Extract the (x, y) coordinate from the center of the cell holding the provided text.  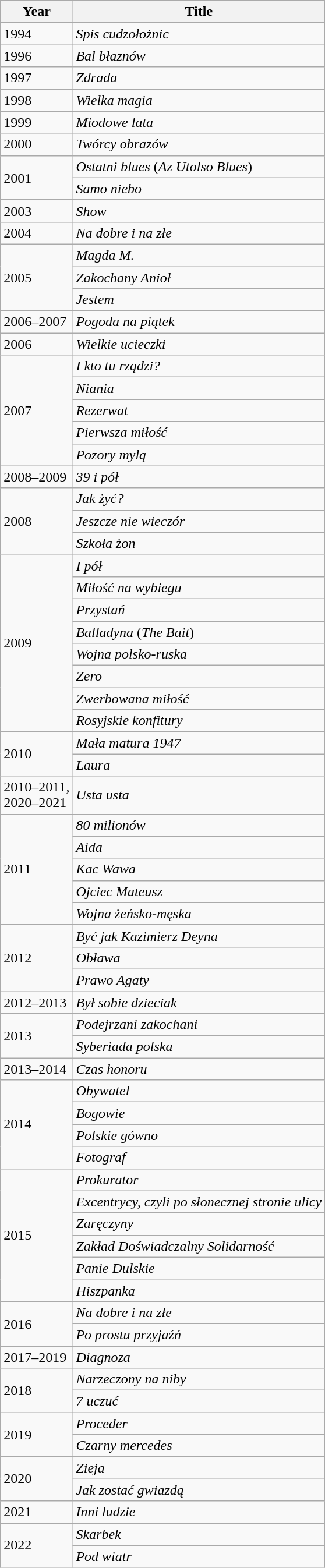
2010 (37, 754)
Show (199, 211)
Obława (199, 958)
Jestem (199, 300)
39 i pół (199, 477)
2013–2014 (37, 1069)
1997 (37, 78)
80 milionów (199, 825)
Miodowe lata (199, 122)
Skarbek (199, 1534)
I pół (199, 565)
2012–2013 (37, 1002)
Zdrada (199, 78)
2005 (37, 277)
Inni ludzie (199, 1512)
Czas honoru (199, 1069)
2022 (37, 1545)
Excentrycy, czyli po słonecznej stronie ulicy (199, 1202)
Usta usta (199, 795)
2020 (37, 1479)
2004 (37, 233)
2012 (37, 958)
Ojciec Mateusz (199, 891)
Ostatni blues (Az Utolso Blues) (199, 167)
2001 (37, 178)
Zakochany Anioł (199, 278)
2006–2007 (37, 322)
Aida (199, 847)
2011 (37, 869)
Fotograf (199, 1158)
Bal błaznów (199, 56)
Rosyjskie konfitury (199, 721)
2019 (37, 1435)
Hiszpanka (199, 1290)
Zieja (199, 1468)
2021 (37, 1512)
2013 (37, 1036)
Pozory mylą (199, 455)
1999 (37, 122)
Title (199, 12)
Wielkie ucieczki (199, 344)
2009 (37, 643)
Prokurator (199, 1180)
Panie Dulskie (199, 1268)
Magda M. (199, 255)
2003 (37, 211)
2018 (37, 1390)
I kto tu rządzi? (199, 366)
Bogowie (199, 1113)
2017–2019 (37, 1357)
Zwerbowana miłość (199, 699)
Jeszcze nie wieczór (199, 521)
Polskie gówno (199, 1135)
Jak żyć? (199, 499)
Podejrzani zakochani (199, 1025)
Prawo Agaty (199, 980)
Po prostu przyjaźń (199, 1335)
Miłość na wybiegu (199, 587)
Spis cudzołożnic (199, 34)
Wojna polsko-ruska (199, 654)
Year (37, 12)
Przystań (199, 610)
Zero (199, 677)
Był sobie dzieciak (199, 1002)
2014 (37, 1124)
1998 (37, 100)
Pod wiatr (199, 1556)
Samo niebo (199, 189)
Zakład Doświadczalny Solidarność (199, 1246)
Wojna żeńsko-męska (199, 914)
2010–2011,2020–2021 (37, 795)
Wielka magia (199, 100)
Szkoła żon (199, 543)
Kac Wawa (199, 869)
Balladyna (The Bait) (199, 632)
Syberiada polska (199, 1047)
Rezerwat (199, 410)
Twórcy obrazów (199, 144)
1994 (37, 34)
2006 (37, 344)
2007 (37, 410)
Czarny mercedes (199, 1446)
2000 (37, 144)
Mała matura 1947 (199, 743)
1996 (37, 56)
Być jak Kazimierz Deyna (199, 936)
Niania (199, 388)
Pogoda na piątek (199, 322)
7 uczuć (199, 1401)
2008–2009 (37, 477)
2008 (37, 521)
2016 (37, 1323)
2015 (37, 1235)
Laura (199, 765)
Zaręczyny (199, 1224)
Jak zostać gwiazdą (199, 1490)
Narzeczony na niby (199, 1379)
Diagnoza (199, 1357)
Proceder (199, 1424)
Obywatel (199, 1091)
Pierwsza miłość (199, 433)
